For the text-containing cell, return its midpoint in [x, y] coordinate format. 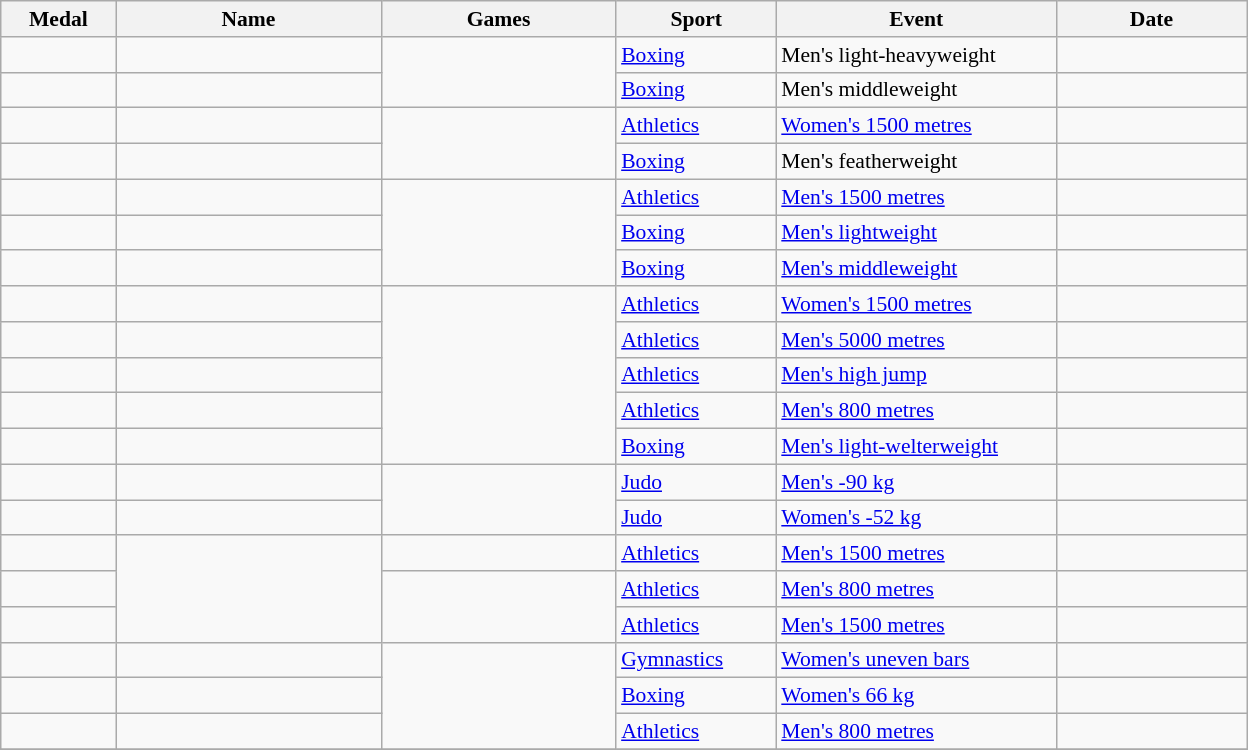
Games [498, 19]
Name [248, 19]
Men's -90 kg [916, 482]
Men's featherweight [916, 162]
Gymnastics [696, 660]
Men's light-welterweight [916, 447]
Sport [696, 19]
Men's 5000 metres [916, 340]
Women's -52 kg [916, 518]
Date [1151, 19]
Medal [58, 19]
Women's uneven bars [916, 660]
Men's high jump [916, 375]
Women's 66 kg [916, 696]
Men's lightweight [916, 233]
Men's light-heavyweight [916, 55]
Event [916, 19]
